Determine the (X, Y) coordinate at the center of the cell enclosing the given text.  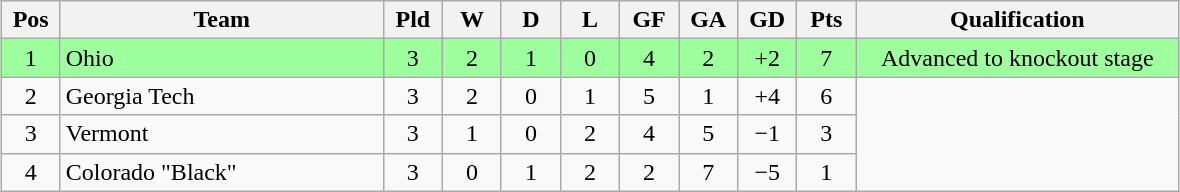
GA (708, 20)
Georgia Tech (222, 96)
Qualification (1018, 20)
+4 (768, 96)
Pld (412, 20)
L (590, 20)
Pts (826, 20)
−1 (768, 134)
GF (650, 20)
Team (222, 20)
GD (768, 20)
Colorado "Black" (222, 172)
−5 (768, 172)
W (472, 20)
D (530, 20)
Pos (30, 20)
Vermont (222, 134)
Advanced to knockout stage (1018, 58)
+2 (768, 58)
6 (826, 96)
Ohio (222, 58)
